Return the [x, y] coordinate for the center point of the cell that contains the specified text.  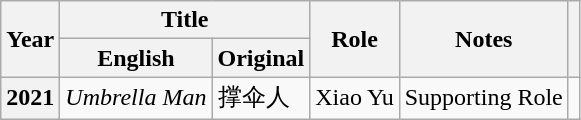
Umbrella Man [136, 98]
Title [185, 20]
Role [355, 39]
Supporting Role [484, 98]
2021 [30, 98]
Original [261, 58]
English [136, 58]
Year [30, 39]
Xiao Yu [355, 98]
撑伞人 [261, 98]
Notes [484, 39]
